From the cell containing the given text, extract its center point as [X, Y] coordinate. 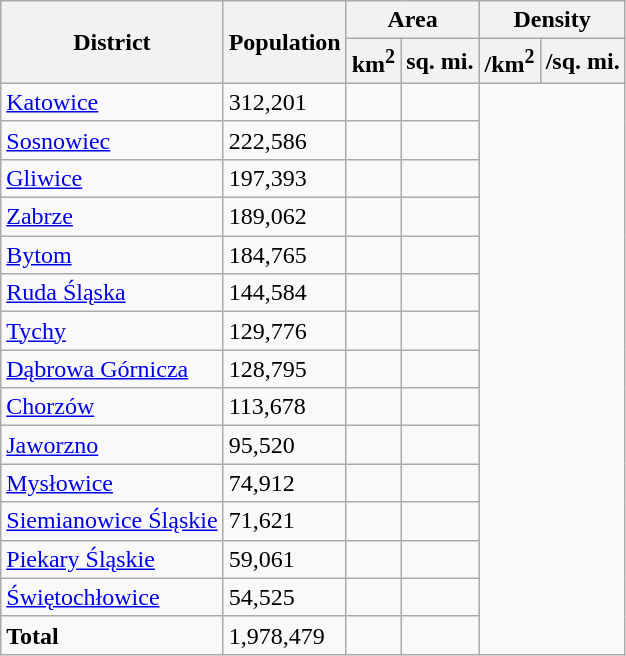
Gliwice [112, 178]
/sq. mi. [582, 62]
Piekary Śląskie [112, 559]
Tychy [112, 331]
/km2 [510, 62]
Chorzów [112, 407]
1,978,479 [284, 635]
113,678 [284, 407]
sq. mi. [440, 62]
Zabrze [112, 217]
197,393 [284, 178]
Total [112, 635]
95,520 [284, 445]
312,201 [284, 102]
Katowice [112, 102]
189,062 [284, 217]
Ruda Śląska [112, 293]
Area [412, 20]
Density [552, 20]
Świętochłowice [112, 597]
128,795 [284, 369]
Sosnowiec [112, 140]
59,061 [284, 559]
129,776 [284, 331]
Siemianowice Śląskie [112, 521]
222,586 [284, 140]
74,912 [284, 483]
71,621 [284, 521]
54,525 [284, 597]
Bytom [112, 255]
184,765 [284, 255]
Mysłowice [112, 483]
Population [284, 42]
Jaworzno [112, 445]
144,584 [284, 293]
km2 [373, 62]
Dąbrowa Górnicza [112, 369]
District [112, 42]
